Provide the (x, y) coordinate of the cell's center where the given text is located.  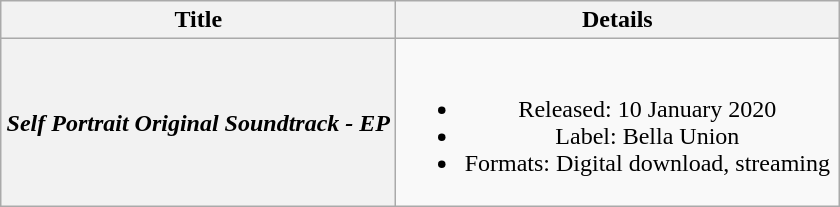
Released: 10 January 2020Label: Bella UnionFormats: Digital download, streaming (618, 122)
Self Portrait Original Soundtrack - EP (198, 122)
Title (198, 20)
Details (618, 20)
